For the text-containing cell, return its midpoint in (x, y) coordinate format. 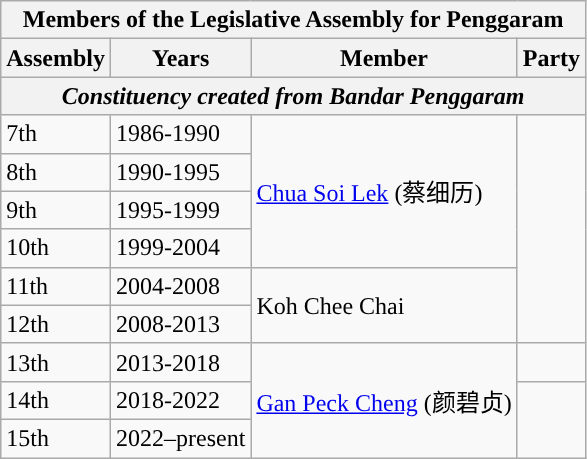
2022–present (180, 438)
1999-2004 (180, 248)
Koh Chee Chai (384, 305)
1990-1995 (180, 172)
1995-1999 (180, 210)
13th (56, 362)
2004-2008 (180, 286)
1986-1990 (180, 134)
11th (56, 286)
Years (180, 58)
15th (56, 438)
Party (551, 58)
2008-2013 (180, 324)
10th (56, 248)
9th (56, 210)
12th (56, 324)
Member (384, 58)
Assembly (56, 58)
8th (56, 172)
Members of the Legislative Assembly for Penggaram (294, 20)
Constituency created from Bandar Penggaram (294, 96)
Gan Peck Cheng (颜碧贞) (384, 400)
7th (56, 134)
2018-2022 (180, 400)
14th (56, 400)
2013-2018 (180, 362)
Chua Soi Lek (蔡细历) (384, 191)
